Locate the cell with the specified text and output its [X, Y] center coordinate. 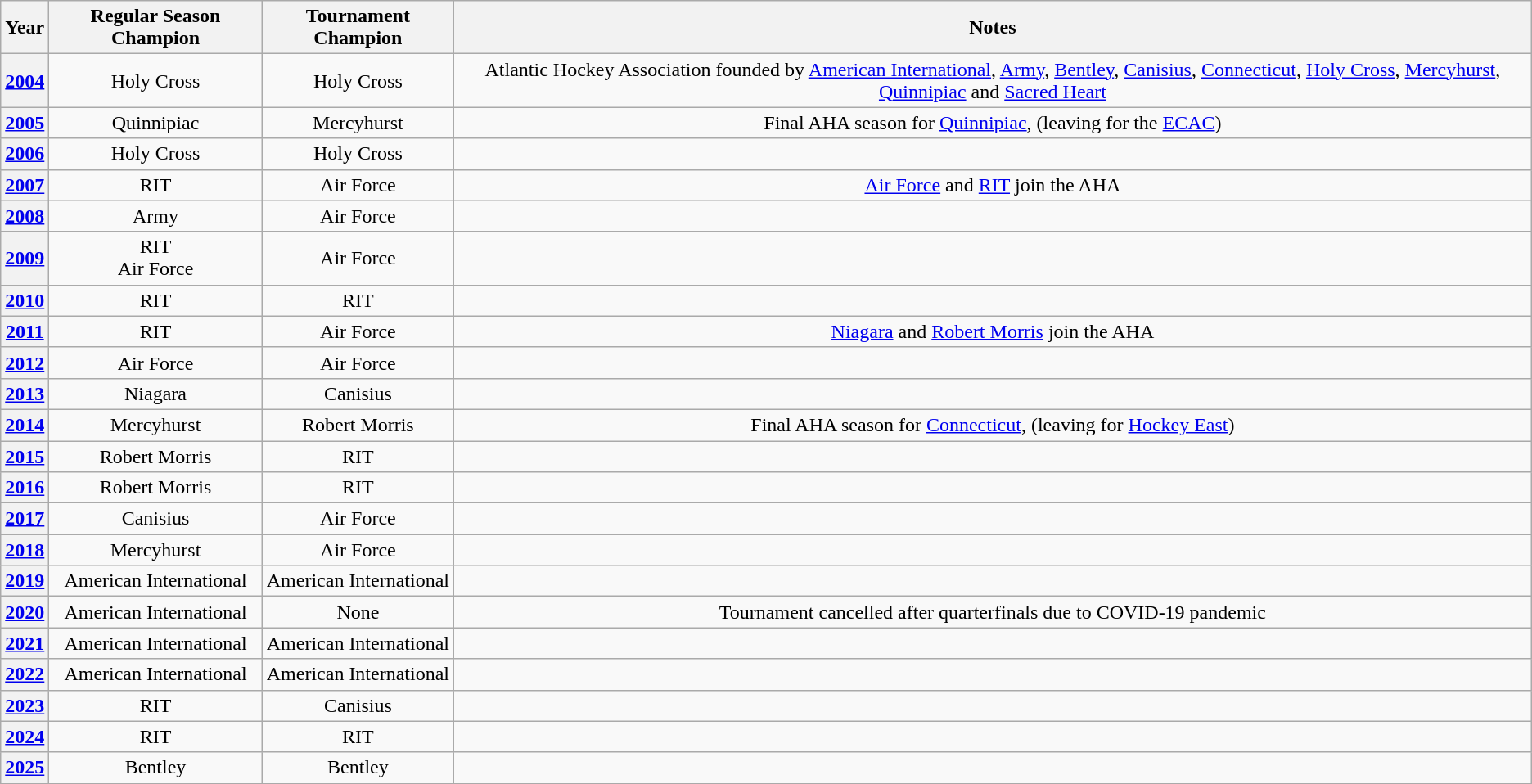
RITAir Force [155, 259]
2010 [25, 300]
2008 [25, 216]
Notes [994, 28]
Air Force and RIT join the AHA [994, 185]
2004 [25, 80]
2009 [25, 259]
2012 [25, 363]
2007 [25, 185]
2013 [25, 394]
2025 [25, 768]
None [358, 612]
2006 [25, 154]
Regular Season Champion [155, 28]
Final AHA season for Quinnipiac, (leaving for the ECAC) [994, 123]
2023 [25, 705]
2024 [25, 737]
2017 [25, 519]
2018 [25, 550]
2021 [25, 643]
Niagara [155, 394]
2014 [25, 425]
2015 [25, 456]
Year [25, 28]
Quinnipiac [155, 123]
Tournament cancelled after quarterfinals due to COVID-19 pandemic [994, 612]
2005 [25, 123]
2019 [25, 581]
2011 [25, 331]
2016 [25, 488]
Niagara and Robert Morris join the AHA [994, 331]
2022 [25, 674]
Army [155, 216]
2020 [25, 612]
Final AHA season for Connecticut, (leaving for Hockey East) [994, 425]
Tournament Champion [358, 28]
